For the text-containing cell, return its midpoint in (X, Y) coordinate format. 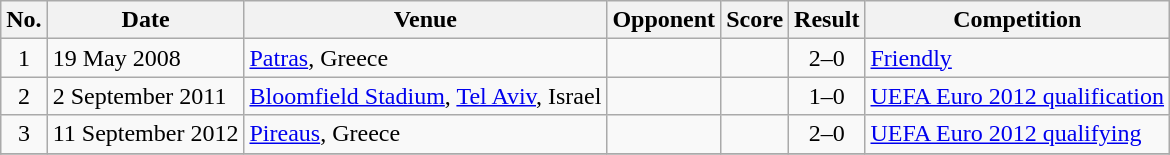
11 September 2012 (146, 134)
Bloomfield Stadium, Tel Aviv, Israel (426, 96)
Opponent (664, 20)
Patras, Greece (426, 58)
Competition (1018, 20)
Result (827, 20)
19 May 2008 (146, 58)
Venue (426, 20)
1–0 (827, 96)
2 September 2011 (146, 96)
UEFA Euro 2012 qualification (1018, 96)
1 (24, 58)
UEFA Euro 2012 qualifying (1018, 134)
3 (24, 134)
Date (146, 20)
2 (24, 96)
Friendly (1018, 58)
Pireaus, Greece (426, 134)
No. (24, 20)
Score (755, 20)
